From the cell containing the given text, extract its center point as [x, y] coordinate. 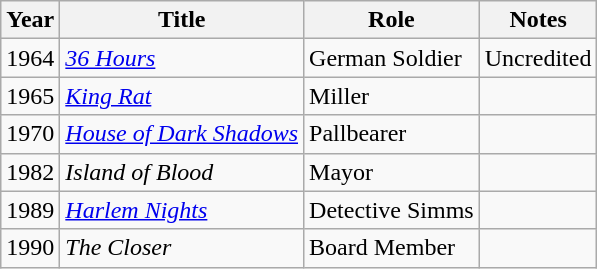
Title [182, 20]
German Soldier [392, 58]
Harlem Nights [182, 210]
Island of Blood [182, 172]
1964 [30, 58]
Detective Simms [392, 210]
Year [30, 20]
The Closer [182, 248]
Role [392, 20]
1989 [30, 210]
Notes [538, 20]
Uncredited [538, 58]
1965 [30, 96]
Mayor [392, 172]
Board Member [392, 248]
36 Hours [182, 58]
1982 [30, 172]
House of Dark Shadows [182, 134]
1990 [30, 248]
King Rat [182, 96]
1970 [30, 134]
Pallbearer [392, 134]
Miller [392, 96]
